Pinpoint the cell where the given text exists, returning its [x, y] midpoint coordinate. 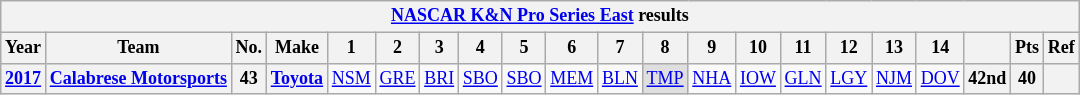
GLN [803, 78]
LGY [849, 78]
2 [398, 48]
3 [440, 48]
No. [248, 48]
Team [138, 48]
12 [849, 48]
13 [894, 48]
NSM [351, 78]
Ref [1061, 48]
Pts [1028, 48]
11 [803, 48]
7 [620, 48]
42nd [988, 78]
NJM [894, 78]
5 [524, 48]
Toyota [296, 78]
Make [296, 48]
TMP [665, 78]
IOW [758, 78]
40 [1028, 78]
Calabrese Motorsports [138, 78]
1 [351, 48]
10 [758, 48]
DOV [940, 78]
NHA [712, 78]
8 [665, 48]
4 [481, 48]
2017 [24, 78]
6 [572, 48]
BLN [620, 78]
MEM [572, 78]
Year [24, 48]
NASCAR K&N Pro Series East results [540, 16]
BRI [440, 78]
43 [248, 78]
9 [712, 48]
14 [940, 48]
GRE [398, 78]
